Scan for the cell matching the given text and deliver its [X, Y] coordinate at center. 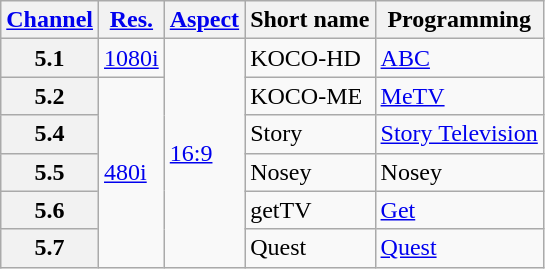
1080i [132, 58]
Programming [459, 20]
ABC [459, 58]
Res. [132, 20]
16:9 [204, 153]
Get [459, 210]
KOCO-ME [310, 96]
5.7 [50, 248]
5.1 [50, 58]
5.4 [50, 134]
5.5 [50, 172]
Story Television [459, 134]
Short name [310, 20]
5.2 [50, 96]
MeTV [459, 96]
Aspect [204, 20]
getTV [310, 210]
480i [132, 172]
Channel [50, 20]
Story [310, 134]
KOCO-HD [310, 58]
5.6 [50, 210]
